Return [x, y] of the center of cell containing provided text 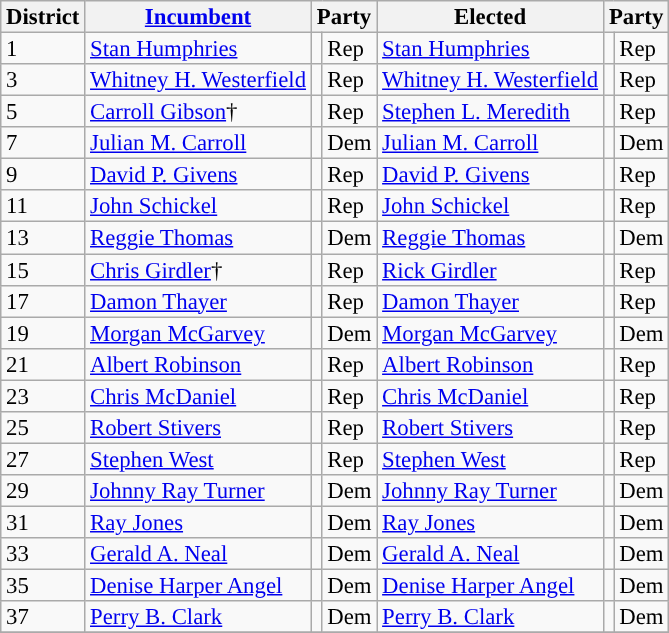
15 [43, 270]
7 [43, 143]
Carroll Gibson† [198, 112]
19 [43, 333]
33 [43, 554]
Chris Girdler† [198, 270]
11 [43, 206]
27 [43, 459]
13 [43, 238]
37 [43, 617]
35 [43, 586]
5 [43, 112]
Elected [490, 17]
Incumbent [198, 17]
District [43, 17]
9 [43, 175]
25 [43, 428]
Rick Girdler [490, 270]
31 [43, 522]
Stephen L. Meredith [490, 112]
21 [43, 364]
23 [43, 396]
1 [43, 49]
29 [43, 491]
17 [43, 301]
3 [43, 80]
